Return the [x, y] coordinate for the center point of the cell that contains the specified text.  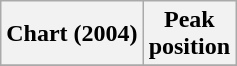
Chart (2004) [72, 34]
Peakposition [189, 34]
